Return the [x, y] coordinate for the center point of the cell that contains the specified text.  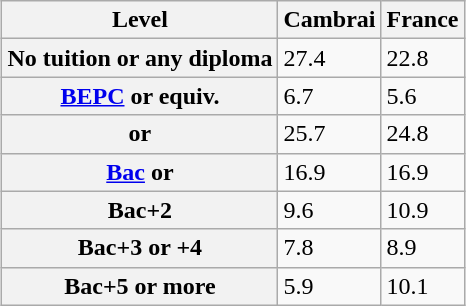
27.4 [330, 58]
5.6 [422, 96]
Bac+2 [140, 210]
Bac+3 or +4 [140, 248]
Bac+5 or more [140, 286]
Cambrai [330, 20]
25.7 [330, 134]
9.6 [330, 210]
10.1 [422, 286]
7.8 [330, 248]
Bac or [140, 172]
France [422, 20]
or [140, 134]
5.9 [330, 286]
8.9 [422, 248]
No tuition or any diploma [140, 58]
6.7 [330, 96]
BEPC or equiv. [140, 96]
10.9 [422, 210]
22.8 [422, 58]
Level [140, 20]
24.8 [422, 134]
